Pinpoint the cell where the given text exists, returning its (x, y) midpoint coordinate. 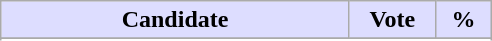
Candidate (176, 20)
Vote (392, 20)
% (463, 20)
